Find where the given text appears and provide that cell's center as (X, Y) coordinate. 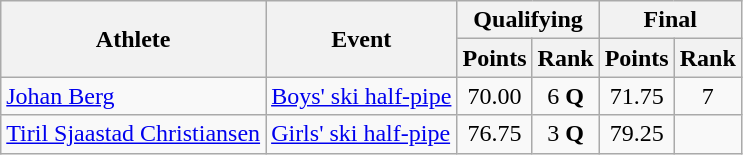
71.75 (636, 96)
Event (362, 39)
Boys' ski half-pipe (362, 96)
3 Q (566, 134)
6 Q (566, 96)
76.75 (494, 134)
Johan Berg (134, 96)
Qualifying (528, 20)
Athlete (134, 39)
70.00 (494, 96)
Final (670, 20)
79.25 (636, 134)
7 (708, 96)
Girls' ski half-pipe (362, 134)
Tiril Sjaastad Christiansen (134, 134)
